Determine the (X, Y) coordinate at the center of the cell enclosing the given text.  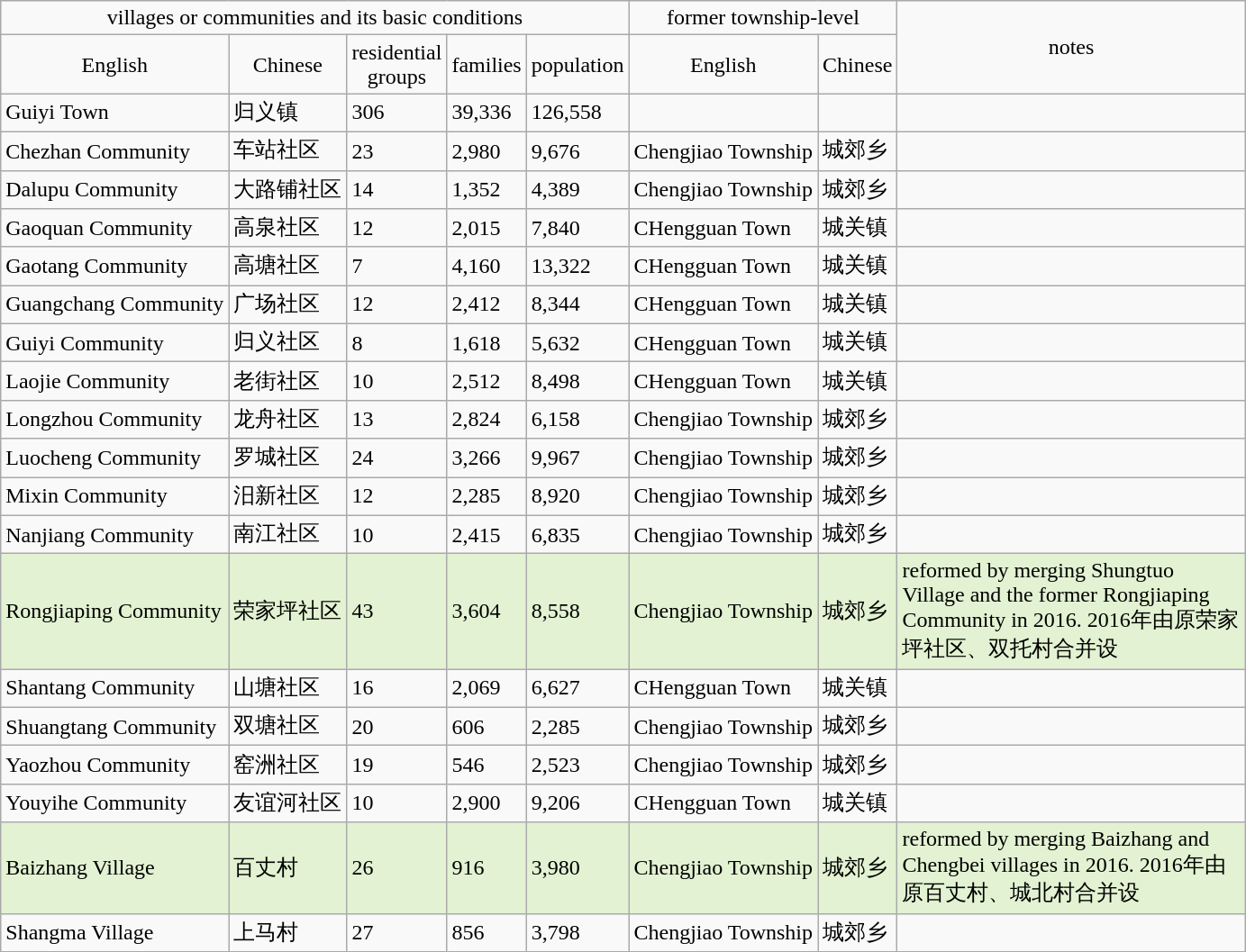
3,266 (487, 458)
4,389 (578, 189)
Gaoquan Community (115, 229)
9,967 (578, 458)
上马村 (288, 933)
窑洲社区 (288, 766)
8,344 (578, 304)
友谊河社区 (288, 803)
高泉社区 (288, 229)
7 (396, 267)
notes (1071, 47)
8,558 (578, 612)
Rongjiaping Community (115, 612)
Shuangtang Community (115, 726)
2,523 (578, 766)
Youyihe Community (115, 803)
Dalupu Community (115, 189)
3,604 (487, 612)
126,558 (578, 113)
23 (396, 151)
20 (396, 726)
Longzhou Community (115, 420)
6,158 (578, 420)
606 (487, 726)
山塘社区 (288, 688)
百丈村 (288, 868)
former township-level (763, 18)
8,498 (578, 382)
26 (396, 868)
9,206 (578, 803)
老街社区 (288, 382)
856 (487, 933)
南江社区 (288, 535)
13 (396, 420)
13,322 (578, 267)
8,920 (578, 497)
Laojie Community (115, 382)
2,015 (487, 229)
Gaotang Community (115, 267)
汨新社区 (288, 497)
reformed by merging Shungtuo Village and the former Rongjiaping Community in 2016. 2016年由原荣家坪社区、双托村合并设 (1071, 612)
罗城社区 (288, 458)
43 (396, 612)
306 (396, 113)
Mixin Community (115, 497)
9,676 (578, 151)
Shantang Community (115, 688)
39,336 (487, 113)
龙舟社区 (288, 420)
14 (396, 189)
2,900 (487, 803)
2,980 (487, 151)
2,824 (487, 420)
归义镇 (288, 113)
8 (396, 342)
广场社区 (288, 304)
Shangma Village (115, 933)
546 (487, 766)
Guiyi Community (115, 342)
7,840 (578, 229)
归义社区 (288, 342)
916 (487, 868)
高塘社区 (288, 267)
24 (396, 458)
16 (396, 688)
reformed by merging Baizhang and Chengbei villages in 2016. 2016年由原百丈村、城北村合并设 (1071, 868)
19 (396, 766)
2,412 (487, 304)
大路铺社区 (288, 189)
3,980 (578, 868)
Guangchang Community (115, 304)
villages or communities and its basic conditions (315, 18)
荣家坪社区 (288, 612)
1,618 (487, 342)
6,627 (578, 688)
3,798 (578, 933)
population (578, 65)
Nanjiang Community (115, 535)
2,415 (487, 535)
5,632 (578, 342)
families (487, 65)
6,835 (578, 535)
Guiyi Town (115, 113)
27 (396, 933)
1,352 (487, 189)
2,069 (487, 688)
residentialgroups (396, 65)
2,512 (487, 382)
车站社区 (288, 151)
Yaozhou Community (115, 766)
Luocheng Community (115, 458)
Chezhan Community (115, 151)
Baizhang Village (115, 868)
双塘社区 (288, 726)
4,160 (487, 267)
